Determine the (X, Y) coordinate at the center of the cell enclosing the given text.  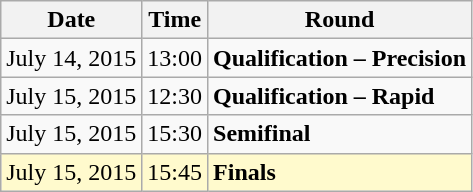
Time (175, 20)
13:00 (175, 58)
Finals (340, 172)
15:45 (175, 172)
12:30 (175, 96)
15:30 (175, 134)
Qualification – Precision (340, 58)
Round (340, 20)
July 14, 2015 (72, 58)
Qualification – Rapid (340, 96)
Semifinal (340, 134)
Date (72, 20)
